Find where the given text appears and provide that cell's center as (X, Y) coordinate. 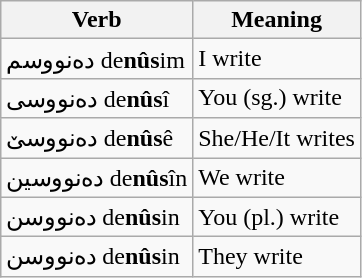
ده‌نووسین denûsîn (97, 178)
ده‌نووسی denûsî (97, 98)
Meaning (277, 20)
I write (277, 59)
She/He/It writes (277, 138)
We write (277, 178)
Verb (97, 20)
You (sg.) write (277, 98)
They write (277, 257)
You (pl.) write (277, 217)
ده‌نووسێ denûsê (97, 138)
ده‌نووسم denûsim (97, 59)
